Return (x, y) of the center of cell containing provided text 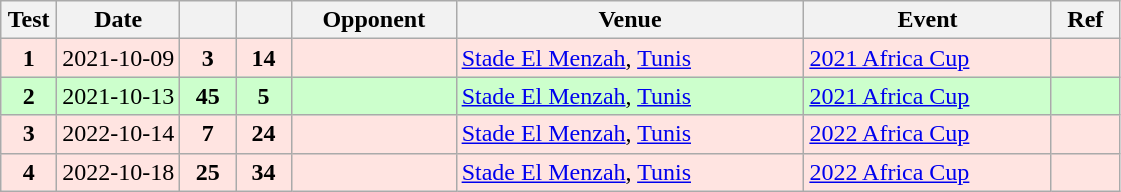
Venue (630, 20)
4 (29, 172)
45 (208, 96)
Event (928, 20)
34 (264, 172)
Ref (1085, 20)
Test (29, 20)
2021-10-13 (118, 96)
14 (264, 58)
24 (264, 134)
Date (118, 20)
7 (208, 134)
2 (29, 96)
2022-10-18 (118, 172)
25 (208, 172)
1 (29, 58)
Opponent (374, 20)
2022-10-14 (118, 134)
5 (264, 96)
2021-10-09 (118, 58)
